Find where the given text appears and provide that cell's center as [X, Y] coordinate. 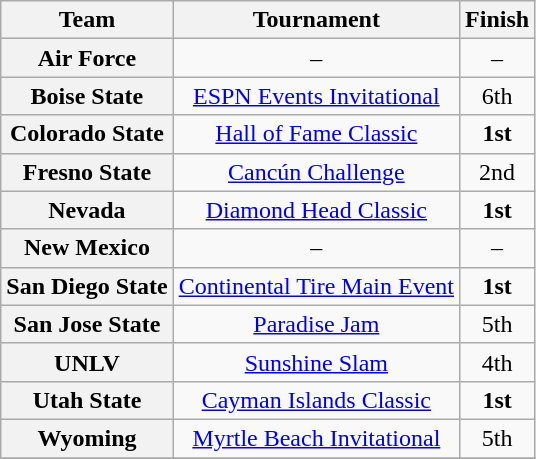
San Jose State [87, 324]
4th [498, 362]
Paradise Jam [316, 324]
Team [87, 20]
6th [498, 96]
UNLV [87, 362]
Myrtle Beach Invitational [316, 438]
Finish [498, 20]
Utah State [87, 400]
Colorado State [87, 134]
Continental Tire Main Event [316, 286]
Cayman Islands Classic [316, 400]
Diamond Head Classic [316, 210]
Wyoming [87, 438]
Nevada [87, 210]
Cancún Challenge [316, 172]
Fresno State [87, 172]
Sunshine Slam [316, 362]
San Diego State [87, 286]
Air Force [87, 58]
2nd [498, 172]
ESPN Events Invitational [316, 96]
Tournament [316, 20]
New Mexico [87, 248]
Hall of Fame Classic [316, 134]
Boise State [87, 96]
